Find where the given text appears and provide that cell's center as [x, y] coordinate. 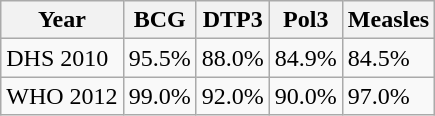
99.0% [160, 96]
Measles [388, 20]
Pol3 [306, 20]
97.0% [388, 96]
WHO 2012 [62, 96]
92.0% [232, 96]
DHS 2010 [62, 58]
88.0% [232, 58]
90.0% [306, 96]
84.9% [306, 58]
84.5% [388, 58]
DTP3 [232, 20]
BCG [160, 20]
95.5% [160, 58]
Year [62, 20]
